Capture the cell that displays the provided text and extract its (X, Y) central coordinate. 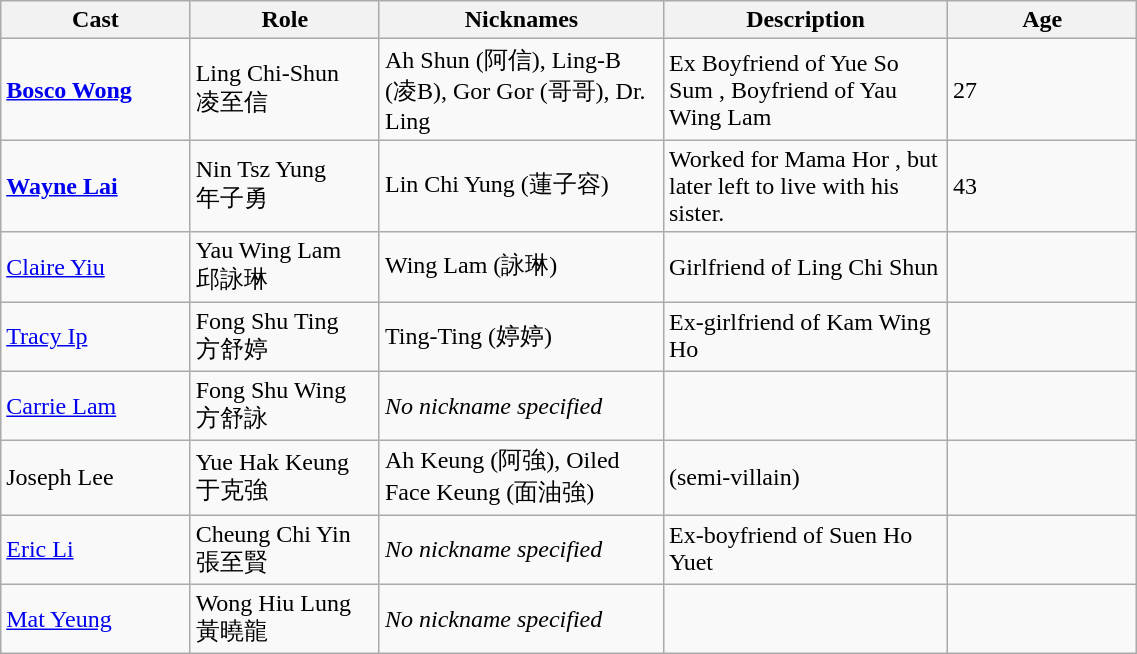
Wing Lam (詠琳) (521, 267)
Age (1042, 20)
Ah Keung (阿強), Oiled Face Keung (面油強) (521, 478)
Ling Chi-Shun凌至信 (284, 90)
Joseph Lee (96, 478)
Ex Boyfriend of Yue So Sum , Boyfriend of Yau Wing Lam (805, 90)
Nin Tsz Yung年子勇 (284, 186)
Ah Shun (阿信), Ling-B (凌B), Gor Gor (哥哥), Dr. Ling (521, 90)
Girlfriend of Ling Chi Shun (805, 267)
Nicknames (521, 20)
Ex-boyfriend of Suen Ho Yuet (805, 550)
Role (284, 20)
Fong Shu Wing方舒詠 (284, 406)
Cheung Chi Yin張至賢 (284, 550)
Ex-girlfriend of Kam Wing Ho (805, 337)
Worked for Mama Hor , but later left to live with his sister. (805, 186)
Fong Shu Ting方舒婷 (284, 337)
27 (1042, 90)
43 (1042, 186)
Eric Li (96, 550)
Yue Hak Keung于克強 (284, 478)
Ting-Ting (婷婷) (521, 337)
Wong Hiu Lung黃曉龍 (284, 619)
Carrie Lam (96, 406)
Claire Yiu (96, 267)
Cast (96, 20)
(semi-villain) (805, 478)
Mat Yeung (96, 619)
Wayne Lai (96, 186)
Yau Wing Lam邱詠琳 (284, 267)
Lin Chi Yung (蓮子容) (521, 186)
Bosco Wong (96, 90)
Tracy Ip (96, 337)
Description (805, 20)
